Determine the (X, Y) coordinate at the center of the cell enclosing the given text.  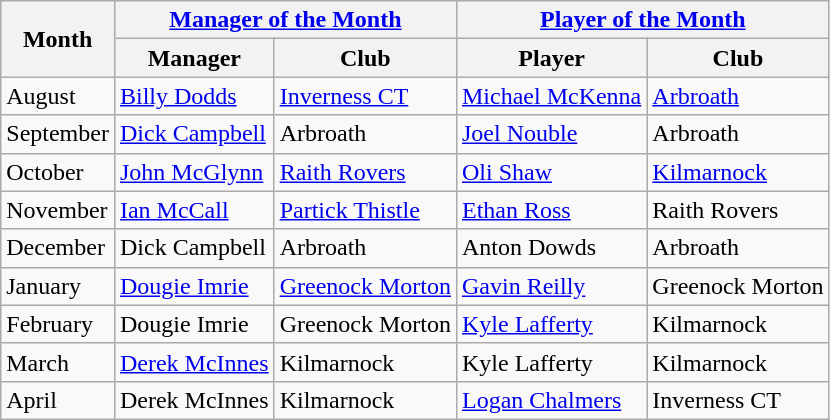
Player (551, 58)
October (58, 172)
Billy Dodds (194, 96)
Michael McKenna (551, 96)
Logan Chalmers (551, 400)
February (58, 324)
Joel Nouble (551, 134)
Partick Thistle (365, 210)
Ian McCall (194, 210)
John McGlynn (194, 172)
Manager (194, 58)
Month (58, 39)
Manager of the Month (285, 20)
Oli Shaw (551, 172)
January (58, 286)
Player of the Month (642, 20)
December (58, 248)
March (58, 362)
Anton Dowds (551, 248)
Ethan Ross (551, 210)
April (58, 400)
Gavin Reilly (551, 286)
November (58, 210)
September (58, 134)
August (58, 96)
